Provide the (X, Y) coordinate of the cell's center where the given text is located.  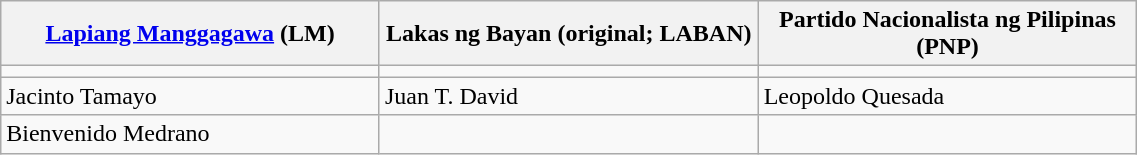
Lapiang Manggagawa (LM) (190, 34)
Leopoldo Quesada (948, 96)
Lakas ng Bayan (original; LABAN) (568, 34)
Partido Nacionalista ng Pilipinas (PNP) (948, 34)
Jacinto Tamayo (190, 96)
Bienvenido Medrano (190, 134)
Juan T. David (568, 96)
